From the cell containing the given text, extract its center point as (x, y) coordinate. 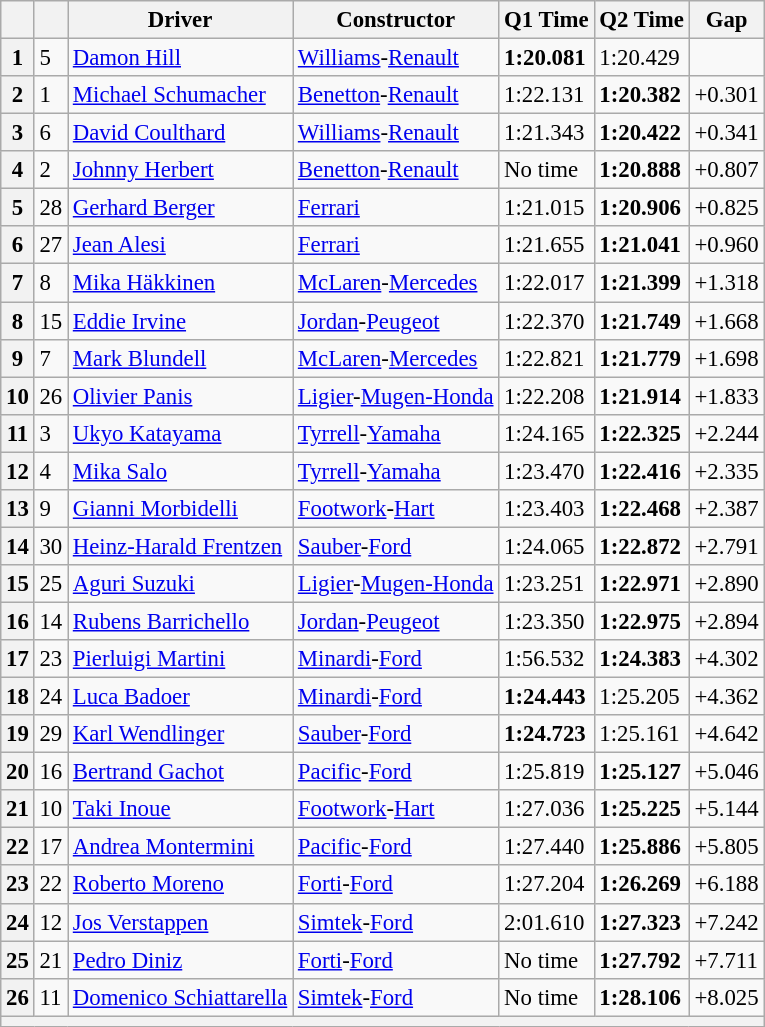
Karl Wendlinger (180, 734)
Michael Schumacher (180, 95)
Pedro Diniz (180, 960)
1:56.532 (546, 659)
+2.387 (726, 509)
1:21.015 (546, 208)
30 (50, 546)
1:27.440 (546, 847)
1:25.225 (642, 809)
+8.025 (726, 997)
1:27.792 (642, 960)
Damon Hill (180, 58)
18 (18, 697)
1:25.205 (642, 697)
Domenico Schiattarella (180, 997)
1:22.131 (546, 95)
1:22.208 (546, 396)
Eddie Irvine (180, 321)
Mika Salo (180, 471)
1:21.914 (642, 396)
1:20.888 (642, 170)
Johnny Herbert (180, 170)
1:27.323 (642, 922)
13 (18, 509)
Jean Alesi (180, 245)
1:27.204 (546, 885)
1:21.343 (546, 133)
1:23.403 (546, 509)
1:21.041 (642, 245)
Andrea Montermini (180, 847)
1:23.470 (546, 471)
1:24.165 (546, 433)
1:25.819 (546, 772)
Constructor (396, 20)
+4.642 (726, 734)
Driver (180, 20)
Ukyo Katayama (180, 433)
1:22.325 (642, 433)
1:26.269 (642, 885)
+0.960 (726, 245)
+0.341 (726, 133)
1:20.906 (642, 208)
1:22.017 (546, 283)
1:22.975 (642, 621)
Olivier Panis (180, 396)
1:25.127 (642, 772)
1:27.036 (546, 809)
1:23.350 (546, 621)
1:20.081 (546, 58)
1:24.383 (642, 659)
+1.668 (726, 321)
+2.890 (726, 584)
1:21.779 (642, 358)
+2.335 (726, 471)
Luca Badoer (180, 697)
+1.698 (726, 358)
+0.825 (726, 208)
+6.188 (726, 885)
+5.144 (726, 809)
19 (18, 734)
Bertrand Gachot (180, 772)
+1.833 (726, 396)
Heinz-Harald Frentzen (180, 546)
Gianni Morbidelli (180, 509)
1:24.065 (546, 546)
1:20.382 (642, 95)
+5.046 (726, 772)
Rubens Barrichello (180, 621)
1:22.971 (642, 584)
Aguri Suzuki (180, 584)
Roberto Moreno (180, 885)
+1.318 (726, 283)
Jos Verstappen (180, 922)
1:24.443 (546, 697)
1:28.106 (642, 997)
+0.807 (726, 170)
1:22.821 (546, 358)
1:25.161 (642, 734)
Gerhard Berger (180, 208)
1:22.416 (642, 471)
Mark Blundell (180, 358)
Pierluigi Martini (180, 659)
1:20.422 (642, 133)
Q2 Time (642, 20)
+7.242 (726, 922)
1:20.429 (642, 58)
+0.301 (726, 95)
Q1 Time (546, 20)
1:21.655 (546, 245)
1:24.723 (546, 734)
1:25.886 (642, 847)
Gap (726, 20)
1:21.749 (642, 321)
+2.244 (726, 433)
27 (50, 245)
David Coulthard (180, 133)
1:21.399 (642, 283)
+4.302 (726, 659)
1:22.468 (642, 509)
+4.362 (726, 697)
+2.791 (726, 546)
Taki Inoue (180, 809)
1:22.872 (642, 546)
1:23.251 (546, 584)
+7.711 (726, 960)
2:01.610 (546, 922)
+2.894 (726, 621)
1:22.370 (546, 321)
Mika Häkkinen (180, 283)
20 (18, 772)
+5.805 (726, 847)
28 (50, 208)
29 (50, 734)
